Locate the cell with the specified text and output its (x, y) center coordinate. 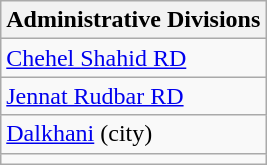
Administrative Divisions (134, 20)
Chehel Shahid RD (134, 58)
Dalkhani (city) (134, 134)
Jennat Rudbar RD (134, 96)
